Return [x, y] of the center of cell containing provided text 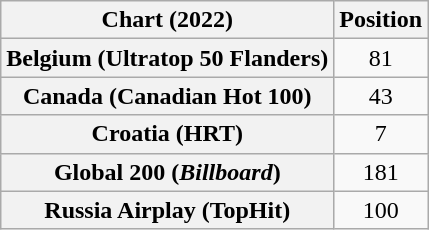
100 [381, 210]
Chart (2022) [168, 20]
Global 200 (Billboard) [168, 172]
Belgium (Ultratop 50 Flanders) [168, 58]
43 [381, 96]
Russia Airplay (TopHit) [168, 210]
81 [381, 58]
Position [381, 20]
7 [381, 134]
Croatia (HRT) [168, 134]
Canada (Canadian Hot 100) [168, 96]
181 [381, 172]
